Return the (x, y) coordinate for the center point of the cell that contains the specified text.  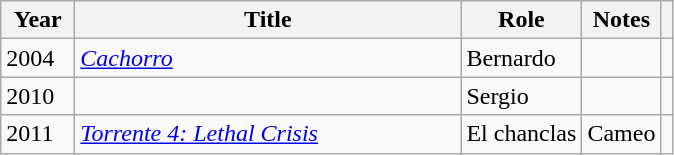
Year (38, 20)
Notes (622, 20)
Torrente 4: Lethal Crisis (268, 134)
Title (268, 20)
Cameo (622, 134)
2011 (38, 134)
Cachorro (268, 58)
El chanclas (522, 134)
2010 (38, 96)
Sergio (522, 96)
Bernardo (522, 58)
2004 (38, 58)
Role (522, 20)
